Pinpoint the cell where the given text exists, returning its [x, y] midpoint coordinate. 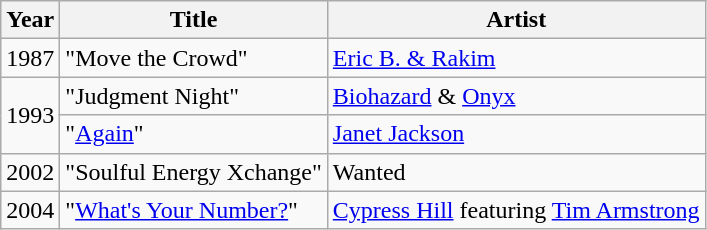
Title [194, 20]
Cypress Hill featuring Tim Armstrong [516, 210]
2004 [30, 210]
"Again" [194, 134]
"Move the Crowd" [194, 58]
Artist [516, 20]
"What's Your Number?" [194, 210]
Eric B. & Rakim [516, 58]
1987 [30, 58]
"Soulful Energy Xchange" [194, 172]
1993 [30, 115]
Janet Jackson [516, 134]
Year [30, 20]
"Judgment Night" [194, 96]
Biohazard & Onyx [516, 96]
Wanted [516, 172]
2002 [30, 172]
